Pinpoint the cell where the given text exists, returning its (X, Y) midpoint coordinate. 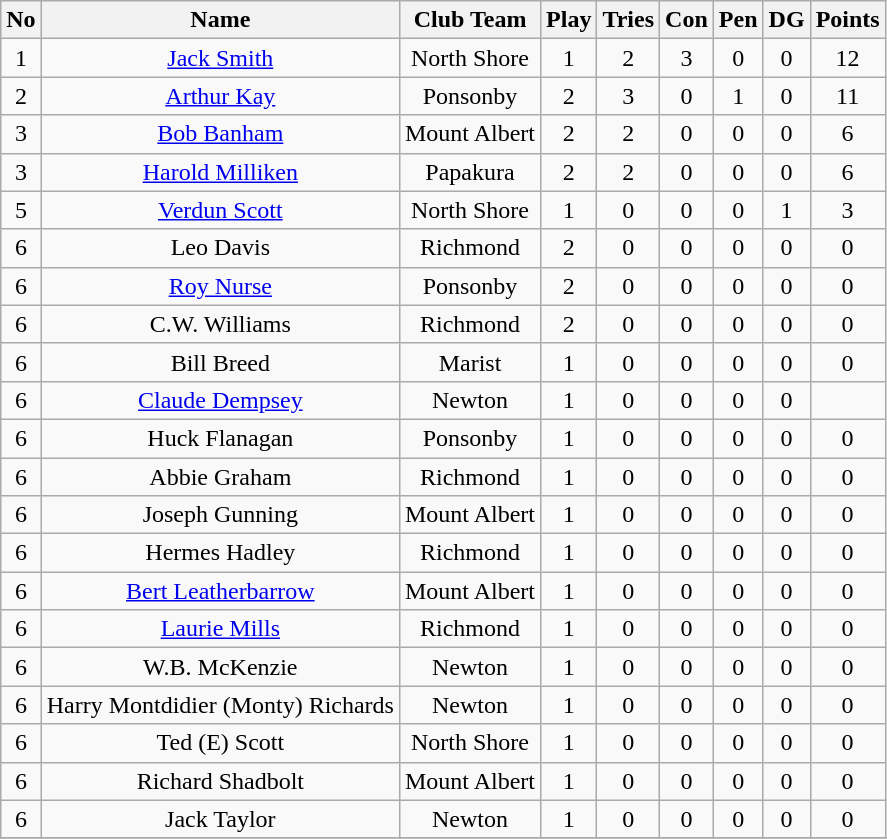
Club Team (470, 20)
Name (220, 20)
Bob Banham (220, 134)
Con (687, 20)
Huck Flanagan (220, 438)
Hermes Hadley (220, 553)
Bert Leatherbarrow (220, 591)
12 (848, 58)
Roy Nurse (220, 286)
Tries (628, 20)
DG (786, 20)
Joseph Gunning (220, 515)
C.W. Williams (220, 324)
Leo Davis (220, 248)
Harry Montdidier (Monty) Richards (220, 705)
Arthur Kay (220, 96)
Points (848, 20)
Pen (738, 20)
Play (569, 20)
Papakura (470, 172)
Jack Taylor (220, 819)
Marist (470, 362)
Bill Breed (220, 362)
Claude Dempsey (220, 400)
Harold Milliken (220, 172)
Laurie Mills (220, 629)
W.B. McKenzie (220, 667)
Abbie Graham (220, 477)
11 (848, 96)
No (21, 20)
Verdun Scott (220, 210)
Jack Smith (220, 58)
Richard Shadbolt (220, 781)
5 (21, 210)
Ted (E) Scott (220, 743)
